Extract the [X, Y] coordinate from the center of the cell holding the provided text.  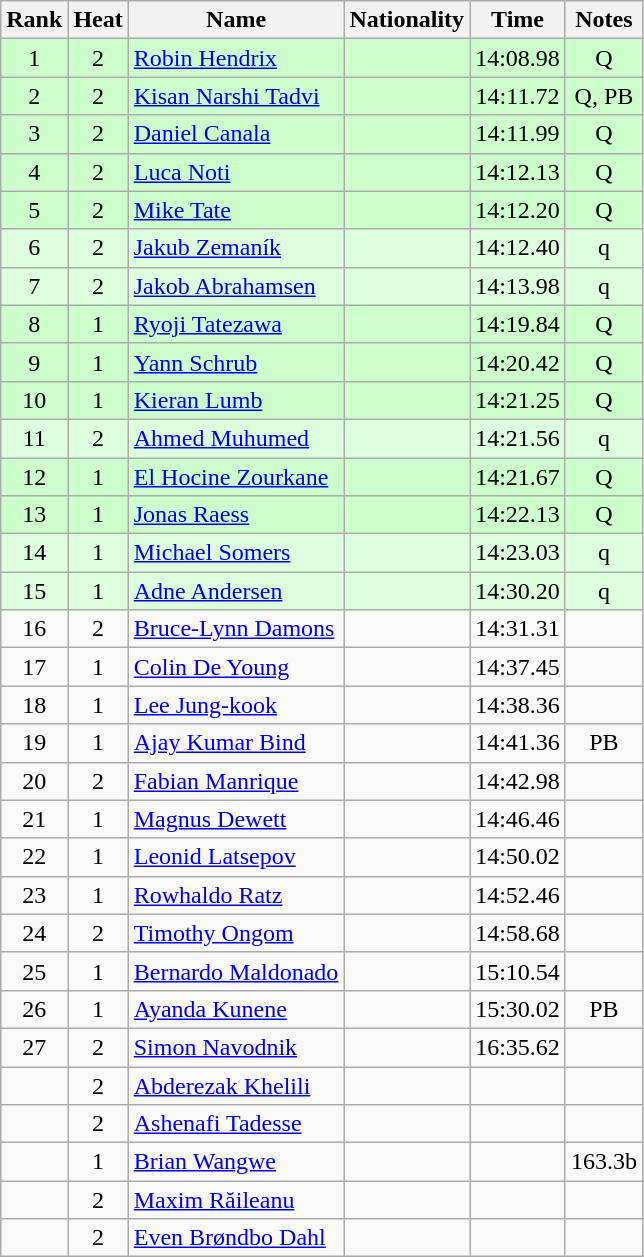
14:46.46 [518, 819]
Maxim Răileanu [236, 1200]
Name [236, 20]
Yann Schrub [236, 362]
14:21.67 [518, 477]
21 [34, 819]
Robin Hendrix [236, 58]
Luca Noti [236, 172]
Fabian Manrique [236, 781]
14:58.68 [518, 933]
Rowhaldo Ratz [236, 895]
Colin De Young [236, 667]
14:19.84 [518, 324]
14:12.40 [518, 248]
163.3b [604, 1162]
Even Brøndbo Dahl [236, 1238]
14:31.31 [518, 629]
Adne Andersen [236, 591]
11 [34, 438]
25 [34, 971]
15:30.02 [518, 1009]
Heat [98, 20]
Brian Wangwe [236, 1162]
14:23.03 [518, 553]
16:35.62 [518, 1047]
15:10.54 [518, 971]
3 [34, 134]
Time [518, 20]
14:21.56 [518, 438]
14:37.45 [518, 667]
14:38.36 [518, 705]
26 [34, 1009]
13 [34, 515]
14:42.98 [518, 781]
9 [34, 362]
Kisan Narshi Tadvi [236, 96]
7 [34, 286]
16 [34, 629]
Ashenafi Tadesse [236, 1124]
Rank [34, 20]
23 [34, 895]
Ryoji Tatezawa [236, 324]
27 [34, 1047]
14:41.36 [518, 743]
14:30.20 [518, 591]
14:08.98 [518, 58]
17 [34, 667]
Michael Somers [236, 553]
10 [34, 400]
Leonid Latsepov [236, 857]
14:11.99 [518, 134]
14:20.42 [518, 362]
24 [34, 933]
14:50.02 [518, 857]
Lee Jung-kook [236, 705]
Jakub Zemaník [236, 248]
Ahmed Muhumed [236, 438]
Timothy Ongom [236, 933]
12 [34, 477]
Jakob Abrahamsen [236, 286]
14 [34, 553]
14:21.25 [518, 400]
Simon Navodnik [236, 1047]
8 [34, 324]
18 [34, 705]
22 [34, 857]
Abderezak Khelili [236, 1085]
Daniel Canala [236, 134]
6 [34, 248]
14:52.46 [518, 895]
19 [34, 743]
Ajay Kumar Bind [236, 743]
Bernardo Maldonado [236, 971]
Notes [604, 20]
14:22.13 [518, 515]
14:13.98 [518, 286]
Nationality [407, 20]
14:11.72 [518, 96]
14:12.20 [518, 210]
Q, PB [604, 96]
Bruce-Lynn Damons [236, 629]
15 [34, 591]
El Hocine Zourkane [236, 477]
Jonas Raess [236, 515]
Ayanda Kunene [236, 1009]
4 [34, 172]
Magnus Dewett [236, 819]
Mike Tate [236, 210]
5 [34, 210]
14:12.13 [518, 172]
Kieran Lumb [236, 400]
20 [34, 781]
